For the text-containing cell, return its midpoint in [x, y] coordinate format. 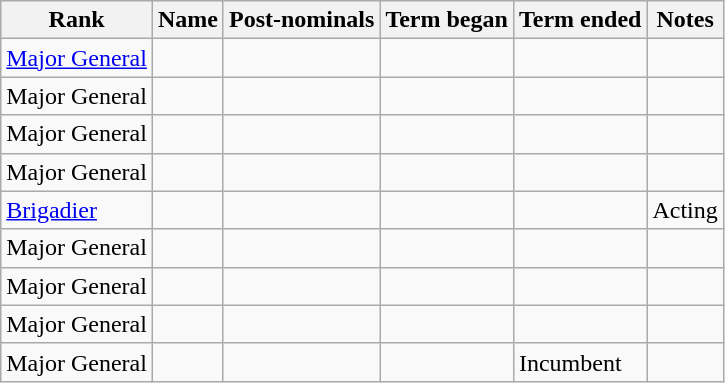
Term ended [580, 20]
Notes [685, 20]
Rank [77, 20]
Post-nominals [301, 20]
Brigadier [77, 210]
Incumbent [580, 362]
Term began [447, 20]
Acting [685, 210]
Name [188, 20]
